Determine the (X, Y) coordinate at the center of the cell enclosing the given text.  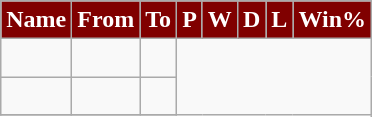
W (220, 20)
Name (36, 20)
From (106, 20)
Win% (332, 20)
To (158, 20)
P (190, 20)
L (280, 20)
D (251, 20)
